Determine the (X, Y) coordinate at the center of the cell enclosing the given text.  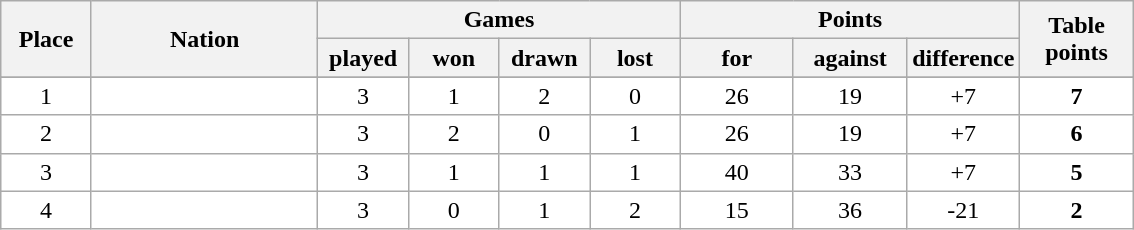
against (850, 58)
Points (850, 20)
15 (736, 210)
7 (1076, 96)
difference (964, 58)
5 (1076, 172)
lost (636, 58)
Nation (204, 39)
6 (1076, 134)
Place (46, 39)
for (736, 58)
played (364, 58)
4 (46, 210)
Games (499, 20)
Tablepoints (1076, 39)
drawn (544, 58)
won (454, 58)
-21 (964, 210)
36 (850, 210)
40 (736, 172)
33 (850, 172)
